Capture the cell that displays the provided text and extract its (X, Y) central coordinate. 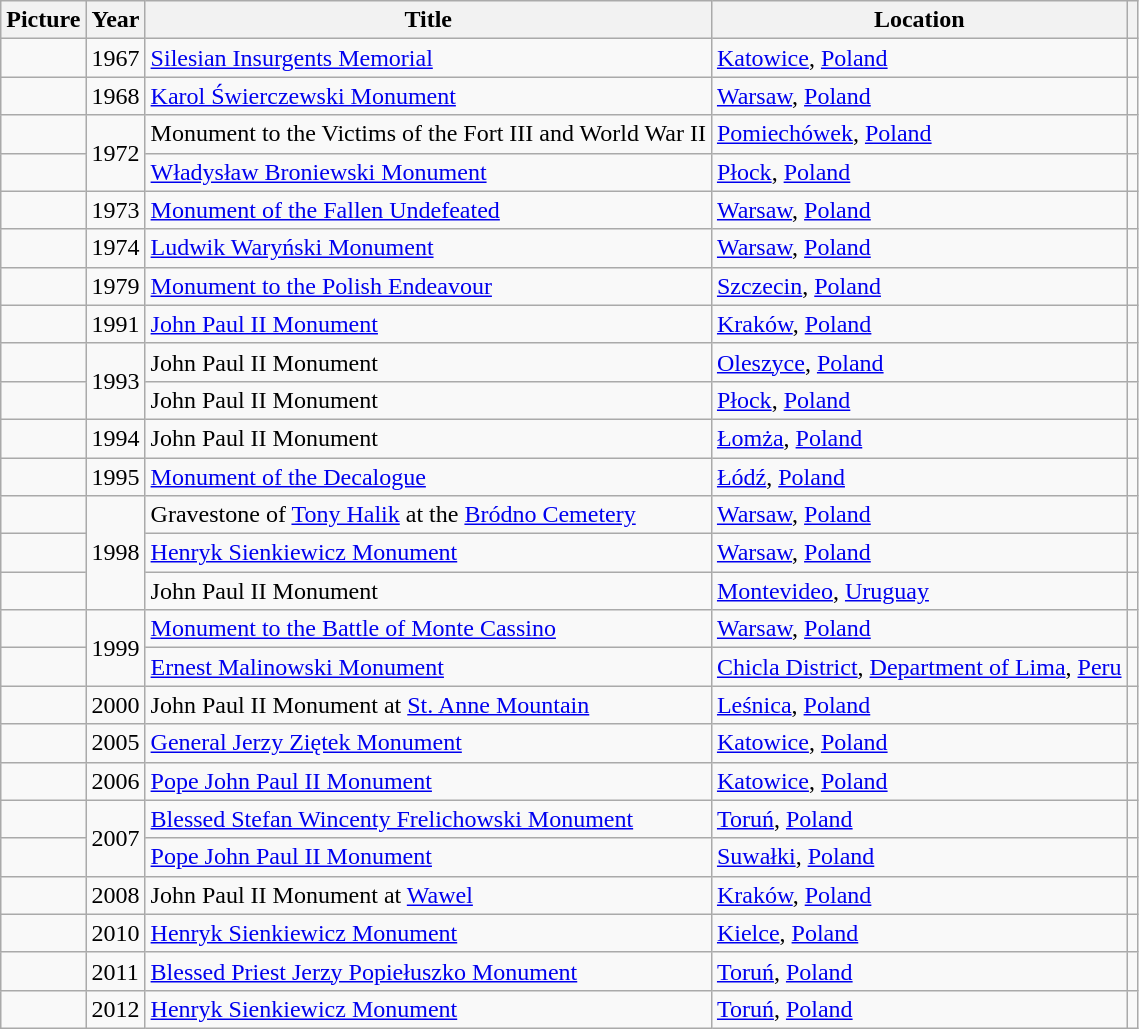
2005 (116, 743)
2008 (116, 895)
Łomża, Poland (919, 438)
Silesian Insurgents Memorial (428, 58)
1973 (116, 210)
Picture (44, 20)
Karol Świerczewski Monument (428, 96)
2011 (116, 971)
2000 (116, 705)
Monument of the Fallen Undefeated (428, 210)
Szczecin, Poland (919, 286)
Władysław Broniewski Monument (428, 172)
1999 (116, 648)
Łódź, Poland (919, 477)
Oleszyce, Poland (919, 362)
Monument to the Battle of Monte Cassino (428, 629)
2007 (116, 838)
Montevideo, Uruguay (919, 591)
General Jerzy Ziętek Monument (428, 743)
Ludwik Waryński Monument (428, 248)
John Paul II Monument at Wawel (428, 895)
1993 (116, 381)
1967 (116, 58)
1979 (116, 286)
1998 (116, 553)
2006 (116, 781)
Year (116, 20)
2010 (116, 933)
1994 (116, 438)
1968 (116, 96)
Monument to the Polish Endeavour (428, 286)
Pomiechówek, Poland (919, 134)
Blessed Priest Jerzy Popiełuszko Monument (428, 971)
1995 (116, 477)
2012 (116, 1009)
Monument to the Victims of the Fort III and World War II (428, 134)
Ernest Malinowski Monument (428, 667)
Kielce, Poland (919, 933)
John Paul II Monument at St. Anne Mountain (428, 705)
Leśnica, Poland (919, 705)
Location (919, 20)
1991 (116, 324)
Suwałki, Poland (919, 857)
Blessed Stefan Wincenty Frelichowski Monument (428, 819)
Gravestone of Tony Halik at the Bródno Cemetery (428, 515)
1972 (116, 153)
Title (428, 20)
1974 (116, 248)
Monument of the Decalogue (428, 477)
Chicla District, Department of Lima, Peru (919, 667)
